Locate the cell with the specified text and output its (X, Y) center coordinate. 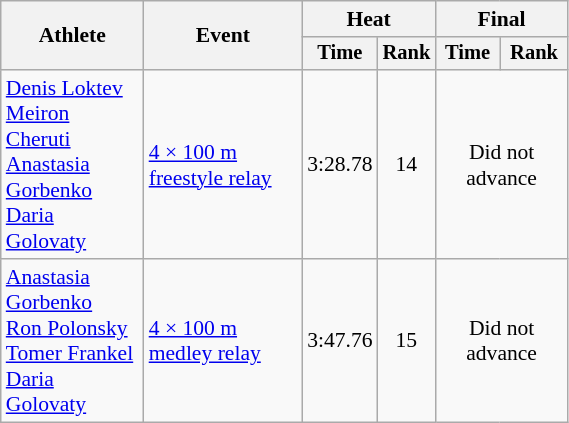
Athlete (72, 36)
Final (502, 19)
15 (407, 340)
3:28.78 (340, 164)
Anastasia Gorbenko Ron Polonsky Tomer Frankel Daria Golovaty (72, 340)
Event (223, 36)
3:47.76 (340, 340)
4 × 100 m medley relay (223, 340)
14 (407, 164)
Heat (368, 19)
4 × 100 m freestyle relay (223, 164)
Denis Loktev Meiron Cheruti Anastasia Gorbenko Daria Golovaty (72, 164)
